For the text-containing cell, return its midpoint in [X, Y] coordinate format. 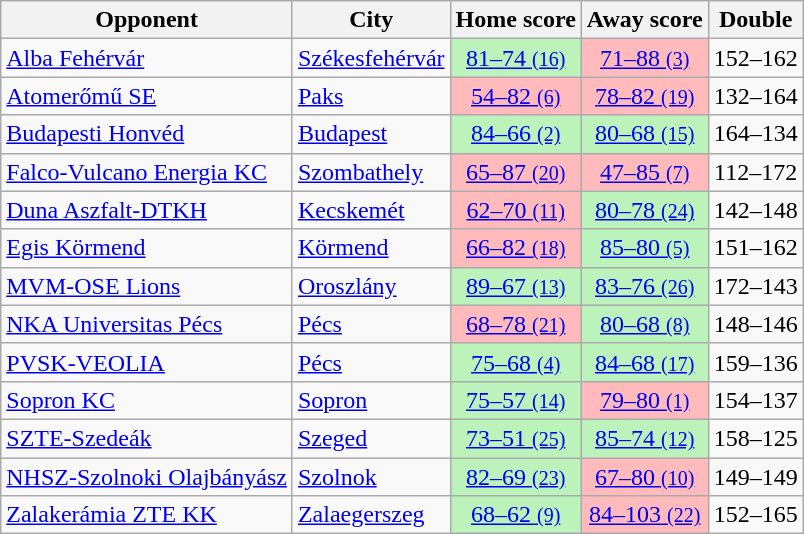
Duna Aszfalt-DTKH [147, 210]
85–74 (12) [644, 438]
Alba Fehérvár [147, 58]
47–85 (7) [644, 172]
80–68 (8) [644, 324]
City [371, 20]
151–162 [756, 248]
85–80 (5) [644, 248]
83–76 (26) [644, 286]
Székesfehérvár [371, 58]
NHSZ-Szolnoki Olajbányász [147, 477]
Atomerőmű SE [147, 96]
Szeged [371, 438]
75–57 (14) [516, 400]
Egis Körmend [147, 248]
80–68 (15) [644, 134]
68–62 (9) [516, 515]
158–125 [756, 438]
Home score [516, 20]
142–148 [756, 210]
112–172 [756, 172]
73–51 (25) [516, 438]
MVM-OSE Lions [147, 286]
PVSK-VEOLIA [147, 362]
Falco-Vulcano Energia KC [147, 172]
71–88 (3) [644, 58]
149–149 [756, 477]
152–162 [756, 58]
78–82 (19) [644, 96]
159–136 [756, 362]
67–80 (10) [644, 477]
54–82 (6) [516, 96]
Szombathely [371, 172]
Szolnok [371, 477]
84–68 (17) [644, 362]
66–82 (18) [516, 248]
Budapest [371, 134]
Zalakerámia ZTE KK [147, 515]
Away score [644, 20]
79–80 (1) [644, 400]
84–66 (2) [516, 134]
Zalaegerszeg [371, 515]
Kecskemét [371, 210]
Budapesti Honvéd [147, 134]
NKA Universitas Pécs [147, 324]
SZTE-Szedeák [147, 438]
80–78 (24) [644, 210]
68–78 (21) [516, 324]
84–103 (22) [644, 515]
Sopron KC [147, 400]
65–87 (20) [516, 172]
82–69 (23) [516, 477]
Oroszlány [371, 286]
89–67 (13) [516, 286]
164–134 [756, 134]
75–68 (4) [516, 362]
Opponent [147, 20]
Körmend [371, 248]
152–165 [756, 515]
148–146 [756, 324]
132–164 [756, 96]
172–143 [756, 286]
154–137 [756, 400]
62–70 (11) [516, 210]
Sopron [371, 400]
Double [756, 20]
81–74 (16) [516, 58]
Paks [371, 96]
